Return (x, y) of the center of cell containing provided text 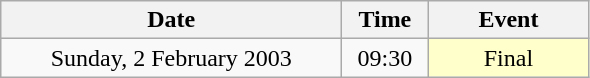
Final (508, 58)
09:30 (385, 58)
Sunday, 2 February 2003 (172, 58)
Date (172, 20)
Time (385, 20)
Event (508, 20)
